From the cell containing the given text, extract its center point as (X, Y) coordinate. 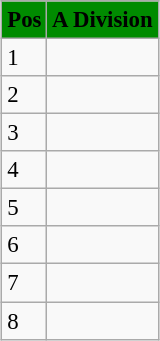
Pos (24, 20)
2 (24, 95)
6 (24, 245)
7 (24, 283)
8 (24, 321)
1 (24, 57)
5 (24, 208)
3 (24, 133)
4 (24, 170)
A Division (102, 20)
